Return the [X, Y] coordinate for the center point of the cell that contains the specified text.  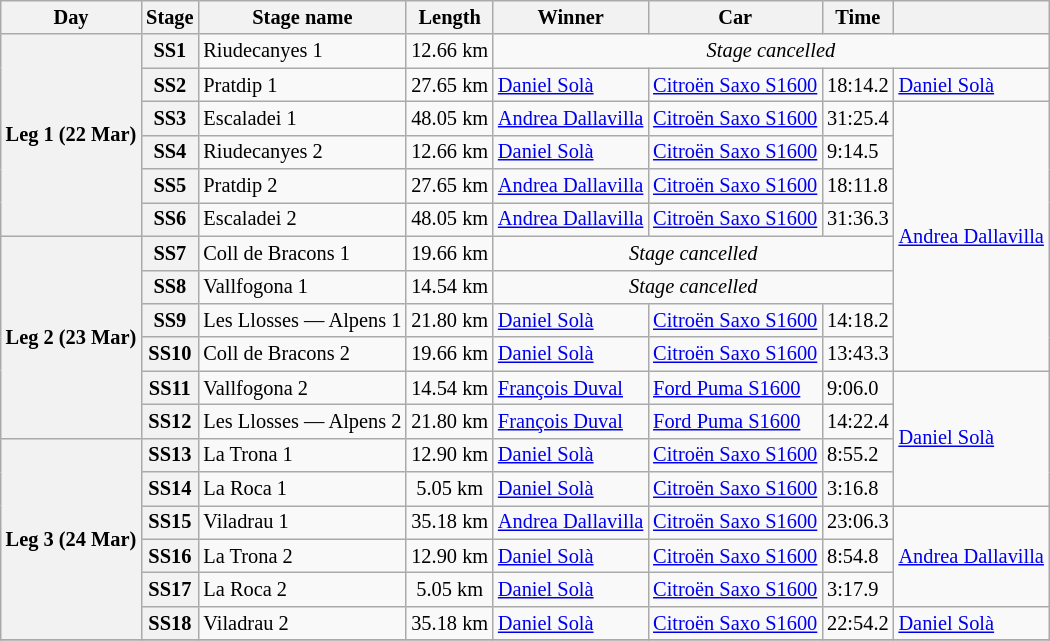
SS13 [170, 455]
8:55.2 [858, 455]
SS12 [170, 421]
Coll de Bracons 1 [302, 253]
SS1 [170, 51]
3:16.8 [858, 489]
Leg 2 (23 Mar) [71, 337]
8:54.8 [858, 556]
Escaladei 1 [302, 118]
14:22.4 [858, 421]
Car [735, 17]
Riudecanyes 1 [302, 51]
31:25.4 [858, 118]
SS18 [170, 623]
Les Llosses — Alpens 2 [302, 421]
La Roca 2 [302, 589]
23:06.3 [858, 522]
Winner [570, 17]
Vallfogona 2 [302, 388]
31:36.3 [858, 219]
9:14.5 [858, 152]
SS9 [170, 320]
SS4 [170, 152]
La Trona 1 [302, 455]
Les Llosses — Alpens 1 [302, 320]
SS8 [170, 287]
Stage name [302, 17]
Pratdip 2 [302, 186]
SS16 [170, 556]
Time [858, 17]
SS14 [170, 489]
Stage [170, 17]
SS10 [170, 354]
Viladrau 1 [302, 522]
18:14.2 [858, 85]
SS2 [170, 85]
Pratdip 1 [302, 85]
Length [450, 17]
Leg 1 (22 Mar) [71, 135]
14:18.2 [858, 320]
SS15 [170, 522]
SS5 [170, 186]
Riudecanyes 2 [302, 152]
Escaladei 2 [302, 219]
Leg 3 (24 Mar) [71, 539]
Coll de Bracons 2 [302, 354]
SS17 [170, 589]
SS7 [170, 253]
Day [71, 17]
Vallfogona 1 [302, 287]
La Trona 2 [302, 556]
9:06.0 [858, 388]
La Roca 1 [302, 489]
22:54.2 [858, 623]
Viladrau 2 [302, 623]
18:11.8 [858, 186]
SS3 [170, 118]
13:43.3 [858, 354]
3:17.9 [858, 589]
SS6 [170, 219]
SS11 [170, 388]
